Scan for the cell matching the given text and deliver its [X, Y] coordinate at center. 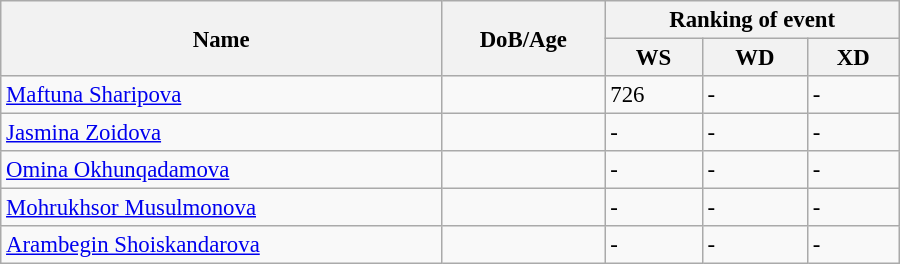
Name [222, 38]
Maftuna Sharipova [222, 95]
Mohrukhsor Musulmonova [222, 208]
DoB/Age [524, 38]
Ranking of event [752, 20]
WS [654, 58]
Omina Okhunqadamova [222, 170]
XD [853, 58]
WD [754, 58]
Arambegin Shoiskandarova [222, 245]
Jasmina Zoidova [222, 133]
726 [654, 95]
